Search for the cell housing the specified text and yield its (x, y) center coordinate. 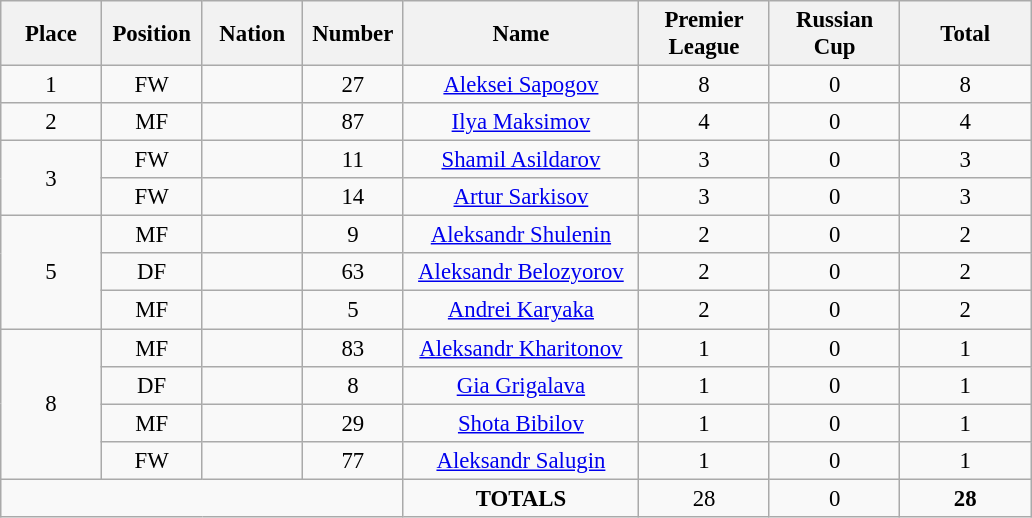
Aleksandr Kharitonov (521, 348)
Aleksandr Shulenin (521, 235)
Shota Bibilov (521, 423)
9 (354, 235)
Andrei Karyaka (521, 310)
Position (152, 34)
Artur Sarkisov (521, 197)
Shamil Asildarov (521, 160)
Aleksei Sapogov (521, 85)
63 (354, 273)
Gia Grigalava (521, 385)
Premier League (704, 34)
Aleksandr Salugin (521, 460)
87 (354, 122)
TOTALS (521, 498)
Russian Cup (834, 34)
27 (354, 85)
Number (354, 34)
Aleksandr Belozyorov (521, 273)
14 (354, 197)
77 (354, 460)
11 (354, 160)
Nation (252, 34)
Name (521, 34)
Ilya Maksimov (521, 122)
83 (354, 348)
Place (52, 34)
29 (354, 423)
Total (966, 34)
